Detect which cell encompasses the target text, then output its [X, Y] center coordinate. 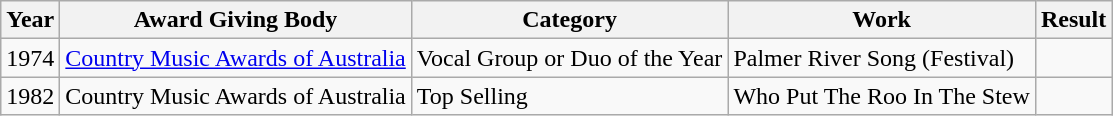
Result [1073, 20]
1982 [30, 96]
1974 [30, 58]
Award Giving Body [236, 20]
Year [30, 20]
Category [570, 20]
Palmer River Song (Festival) [882, 58]
Top Selling [570, 96]
Vocal Group or Duo of the Year [570, 58]
Work [882, 20]
Who Put The Roo In The Stew [882, 96]
